Determine the [x, y] coordinate at the center of the cell enclosing the given text.  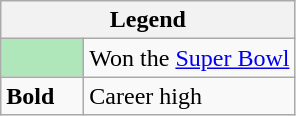
Bold [42, 96]
Legend [148, 20]
Won the Super Bowl [190, 58]
Career high [190, 96]
